Detect which cell encompasses the target text, then output its [X, Y] center coordinate. 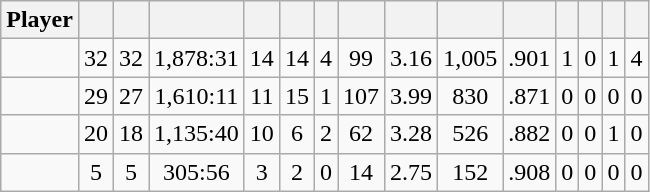
29 [96, 96]
3.16 [412, 58]
1,135:40 [197, 134]
10 [262, 134]
3 [262, 172]
6 [296, 134]
.882 [530, 134]
Player [40, 20]
152 [470, 172]
1,610:11 [197, 96]
830 [470, 96]
.901 [530, 58]
2.75 [412, 172]
.871 [530, 96]
15 [296, 96]
27 [132, 96]
62 [362, 134]
11 [262, 96]
3.28 [412, 134]
99 [362, 58]
.908 [530, 172]
1,005 [470, 58]
1,878:31 [197, 58]
20 [96, 134]
107 [362, 96]
305:56 [197, 172]
18 [132, 134]
526 [470, 134]
3.99 [412, 96]
